Extract the [X, Y] coordinate from the center of the cell holding the provided text.  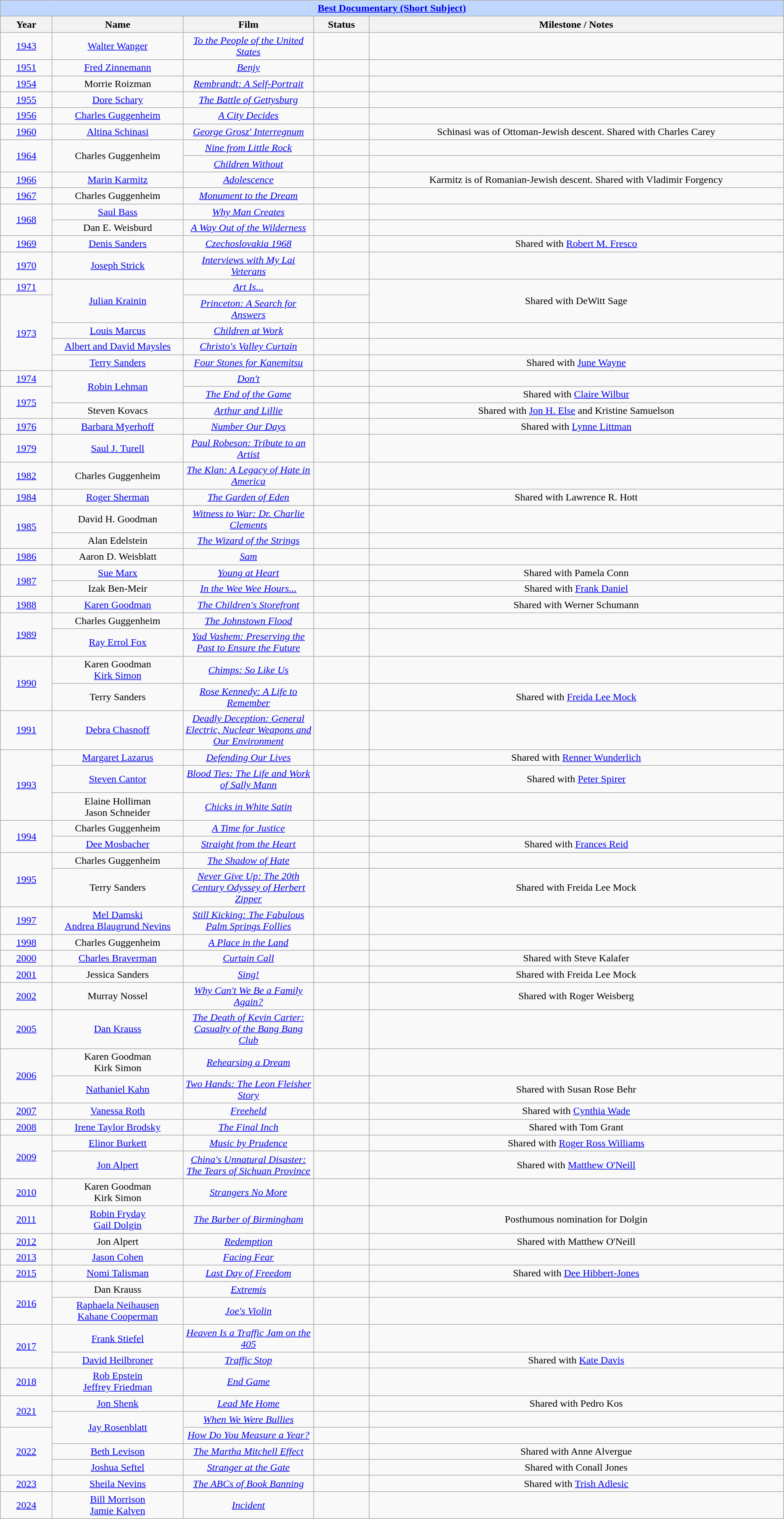
Arthur and Lillie [248, 410]
Sam [248, 557]
2009 [26, 1156]
Louis Marcus [118, 331]
2021 [26, 1411]
Steven Cantor [118, 779]
Nathaniel Kahn [118, 1089]
Children at Work [248, 331]
1987 [26, 581]
Raphaela NeihausenKahane Cooperman [118, 1311]
Dan E. Weisburd [118, 228]
Christo's Valley Curtain [248, 347]
1968 [26, 220]
Don't [248, 378]
Defending Our Lives [248, 757]
2017 [26, 1347]
The Klan: A Legacy of Hate in America [248, 475]
Shared with Pamela Conn [576, 573]
2018 [26, 1382]
The Final Inch [248, 1127]
Steven Kovacs [118, 410]
Deadly Deception: General Electric, Nuclear Weapons and Our Environment [248, 730]
Altina Schinasi [118, 132]
End Game [248, 1382]
Albert and David Maysles [118, 347]
Irene Taylor Brodsky [118, 1127]
1982 [26, 475]
In the Wee Wee Hours... [248, 589]
China's Unnatural Disaster: The Tears of Sichuan Province [248, 1165]
1956 [26, 116]
1973 [26, 333]
Heaven Is a Traffic Jam on the 405 [248, 1338]
Elinor Burkett [118, 1143]
1970 [26, 266]
1988 [26, 605]
Curtain Call [248, 958]
2008 [26, 1127]
Walter Wanger [118, 46]
Extremis [248, 1289]
Adolescence [248, 180]
Children Without [248, 164]
Chicks in White Satin [248, 807]
Roger Sherman [118, 497]
1954 [26, 84]
Never Give Up: The 20th Century Odyssey of Herbert Zipper [248, 888]
Posthumous nomination for Dolgin [576, 1220]
Shared with Roger Weisberg [576, 996]
David H. Goodman [118, 519]
Shared with Claire Wilbur [576, 394]
Shared with Steve Kalafer [576, 958]
Shared with Trish Adlesic [576, 1483]
Incident [248, 1505]
Shared with June Wayne [576, 363]
Rembrandt: A Self-Portrait [248, 84]
Debra Chasnoff [118, 730]
Vanessa Roth [118, 1111]
Shared with Werner Schumann [576, 605]
1967 [26, 196]
Sue Marx [118, 573]
1943 [26, 46]
Paul Robeson: Tribute to an Artist [248, 448]
Freeheld [248, 1111]
1974 [26, 378]
Shared with Dee Hibbert-Jones [576, 1273]
Rob EpsteinJeffrey Friedman [118, 1382]
The Children's Storefront [248, 605]
2001 [26, 974]
Robin Lehman [118, 386]
2024 [26, 1505]
Shared with Renner Wunderlich [576, 757]
Redemption [248, 1241]
Czechoslovakia 1968 [248, 244]
2007 [26, 1111]
Margaret Lazarus [118, 757]
A Way Out of the Wilderness [248, 228]
Shared with Frances Reid [576, 844]
Alan Edelstein [118, 541]
1985 [26, 527]
A Place in the Land [248, 942]
Number Our Days [248, 426]
Jason Cohen [118, 1257]
Shared with Peter Spirer [576, 779]
Shared with Lynne Littman [576, 426]
Joseph Strick [118, 266]
The End of the Game [248, 394]
Bill MorrisonJamie Kalven [118, 1505]
Shared with Tom Grant [576, 1127]
Lead Me Home [248, 1403]
Film [248, 24]
Four Stones for Kanemitsu [248, 363]
Ray Errol Fox [118, 643]
Princeton: A Search for Answers [248, 309]
Aaron D. Weisblatt [118, 557]
Frank Stiefel [118, 1338]
A Time for Justice [248, 828]
Barbara Myerhoff [118, 426]
2011 [26, 1220]
Last Day of Freedom [248, 1273]
2022 [26, 1451]
Traffic Stop [248, 1360]
Name [118, 24]
1997 [26, 921]
1976 [26, 426]
1964 [26, 156]
Shared with Susan Rose Behr [576, 1089]
Shared with Conall Jones [576, 1467]
1984 [26, 497]
The Wizard of the Strings [248, 541]
Rose Kennedy: A Life to Remember [248, 697]
Benjy [248, 68]
Sing! [248, 974]
1971 [26, 287]
Rehearsing a Dream [248, 1062]
2010 [26, 1192]
Strangers No More [248, 1192]
1960 [26, 132]
1993 [26, 785]
1989 [26, 634]
Nomi Talisman [118, 1273]
2002 [26, 996]
Marin Karmitz [118, 180]
Schinasi was of Ottoman-Jewish descent. Shared with Charles Carey [576, 132]
1998 [26, 942]
Milestone / Notes [576, 24]
Mel DamskiAndrea Blaugrund Nevins [118, 921]
Sheila Nevins [118, 1483]
The Johnstown Flood [248, 621]
Monument to the Dream [248, 196]
A City Decides [248, 116]
Yad Vashem: Preserving the Past to Ensure the Future [248, 643]
The Garden of Eden [248, 497]
Charles Braverman [118, 958]
Witness to War: Dr. Charlie Clements [248, 519]
1951 [26, 68]
1990 [26, 683]
Still Kicking: The Fabulous Palm Springs Follies [248, 921]
Jon Shenk [118, 1403]
Saul J. Turell [118, 448]
The Death of Kevin Carter: Casualty of the Bang Bang Club [248, 1029]
1979 [26, 448]
Shared with Roger Ross Williams [576, 1143]
2015 [26, 1273]
Saul Bass [118, 212]
Two Hands: The Leon Fleisher Story [248, 1089]
Shared with Anne Alvergue [576, 1451]
Julian Krainin [118, 301]
1991 [26, 730]
Beth Levison [118, 1451]
2012 [26, 1241]
Shared with DeWitt Sage [576, 301]
Murray Nossel [118, 996]
Jessica Sanders [118, 974]
Robin FrydayGail Dolgin [118, 1220]
Shared with Robert M. Fresco [576, 244]
The Battle of Gettysburg [248, 100]
Jay Rosenblatt [118, 1427]
1966 [26, 180]
Shared with Pedro Kos [576, 1403]
When We Were Bullies [248, 1419]
2013 [26, 1257]
Why Can't We Be a Family Again? [248, 996]
1995 [26, 879]
Why Man Creates [248, 212]
1955 [26, 100]
Art Is... [248, 287]
1994 [26, 836]
Karmitz is of Romanian-Jewish descent. Shared with Vladimir Forgency [576, 180]
The Barber of Birmingham [248, 1220]
Status [341, 24]
Blood Ties: The Life and Work of Sally Mann [248, 779]
Izak Ben-Meir [118, 589]
Best Documentary (Short Subject) [392, 8]
2016 [26, 1303]
Nine from Little Rock [248, 148]
2005 [26, 1029]
Facing Fear [248, 1257]
Denis Sanders [118, 244]
Shared with Lawrence R. Hott [576, 497]
Dee Mosbacher [118, 844]
Joe's Violin [248, 1311]
The Shadow of Hate [248, 860]
George Grosz' Interregnum [248, 132]
2000 [26, 958]
1969 [26, 244]
Karen Goodman [118, 605]
To the People of the United States [248, 46]
Young at Heart [248, 573]
Joshua Seftel [118, 1467]
Fred Zinnemann [118, 68]
2006 [26, 1076]
The Martha Mitchell Effect [248, 1451]
Elaine HollimanJason Schneider [118, 807]
Dore Schary [118, 100]
1986 [26, 557]
Year [26, 24]
Interviews with My Lai Veterans [248, 266]
David Heilbroner [118, 1360]
Music by Prudence [248, 1143]
Shared with Kate Davis [576, 1360]
2023 [26, 1483]
Stranger at the Gate [248, 1467]
Straight from the Heart [248, 844]
The ABCs of Book Banning [248, 1483]
Chimps: So Like Us [248, 670]
How Do You Measure a Year? [248, 1435]
Shared with Cynthia Wade [576, 1111]
1975 [26, 402]
Shared with Frank Daniel [576, 589]
Morrie Roizman [118, 84]
Shared with Jon H. Else and Kristine Samuelson [576, 410]
